Return the [X, Y] coordinate for the center point of the cell that contains the specified text.  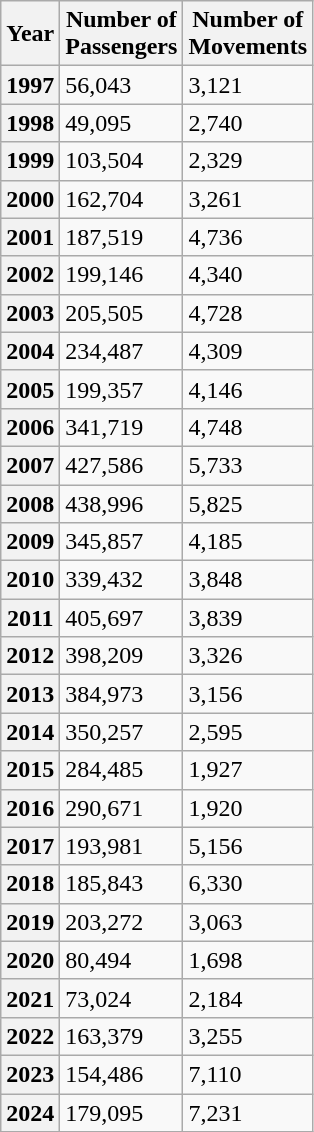
2024 [30, 1113]
2003 [30, 313]
6,330 [248, 884]
284,485 [122, 770]
205,505 [122, 313]
185,843 [122, 884]
7,231 [248, 1113]
398,209 [122, 656]
384,973 [122, 694]
203,272 [122, 922]
7,110 [248, 1074]
3,121 [248, 85]
179,095 [122, 1113]
5,733 [248, 465]
2015 [30, 770]
2005 [30, 389]
3,063 [248, 922]
2013 [30, 694]
2,184 [248, 998]
49,095 [122, 123]
3,261 [248, 199]
2007 [30, 465]
2012 [30, 656]
80,494 [122, 960]
341,719 [122, 427]
4,309 [248, 351]
2020 [30, 960]
Number ofPassengers [122, 34]
3,156 [248, 694]
2,329 [248, 161]
4,146 [248, 389]
2017 [30, 846]
103,504 [122, 161]
162,704 [122, 199]
Year [30, 34]
234,487 [122, 351]
3,839 [248, 618]
4,736 [248, 237]
3,848 [248, 580]
2022 [30, 1036]
199,146 [122, 275]
5,825 [248, 503]
1999 [30, 161]
2021 [30, 998]
2009 [30, 542]
56,043 [122, 85]
2016 [30, 808]
1997 [30, 85]
3,326 [248, 656]
Number ofMovements [248, 34]
2014 [30, 732]
193,981 [122, 846]
290,671 [122, 808]
4,728 [248, 313]
2010 [30, 580]
350,257 [122, 732]
1,698 [248, 960]
2000 [30, 199]
339,432 [122, 580]
187,519 [122, 237]
2004 [30, 351]
2,595 [248, 732]
4,748 [248, 427]
2018 [30, 884]
4,340 [248, 275]
1,927 [248, 770]
1,920 [248, 808]
163,379 [122, 1036]
345,857 [122, 542]
3,255 [248, 1036]
2008 [30, 503]
2023 [30, 1074]
1998 [30, 123]
5,156 [248, 846]
154,486 [122, 1074]
2002 [30, 275]
405,697 [122, 618]
4,185 [248, 542]
2019 [30, 922]
2,740 [248, 123]
73,024 [122, 998]
438,996 [122, 503]
2011 [30, 618]
427,586 [122, 465]
199,357 [122, 389]
2001 [30, 237]
2006 [30, 427]
